Extract the [x, y] coordinate from the center of the cell holding the provided text.  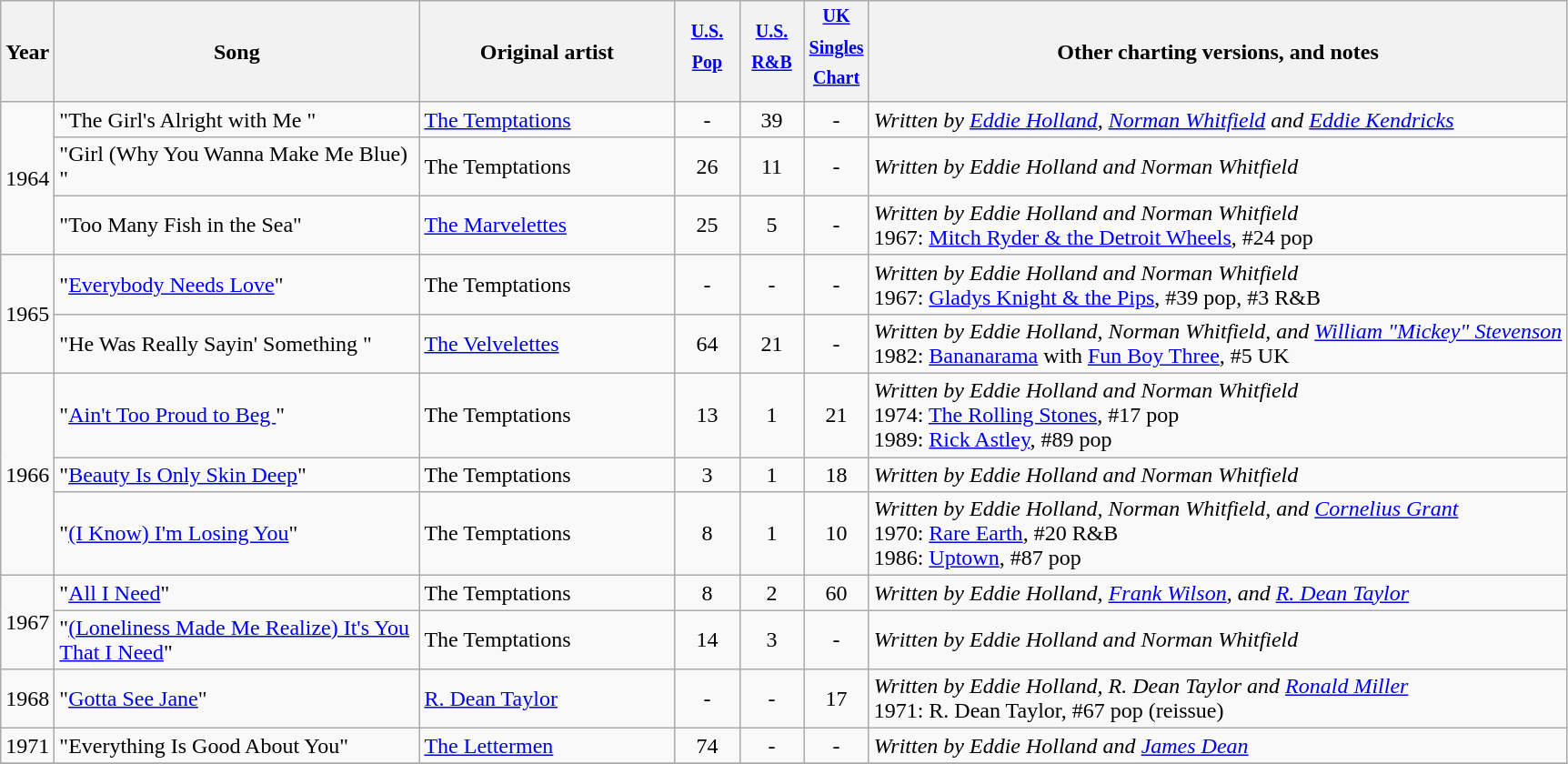
R. Dean Taylor [548, 699]
1966 [27, 475]
"He Was Really Sayin' Something " [236, 344]
The Velvelettes [548, 344]
UK Singles Chart [837, 52]
"Ain't Too Proud to Beg " [236, 416]
1971 [27, 746]
The Lettermen [548, 746]
5 [771, 226]
"The Girl's Alright with Me " [236, 119]
14 [708, 640]
64 [708, 344]
60 [837, 593]
Other charting versions, and notes [1218, 52]
"Everybody Needs Love" [236, 284]
"All I Need" [236, 593]
"(I Know) I'm Losing You" [236, 534]
"Beauty Is Only Skin Deep" [236, 475]
"Too Many Fish in the Sea" [236, 226]
"Girl (Why You Wanna Make Me Blue) " [236, 166]
Year [27, 52]
Written by Eddie Holland, Norman Whitfield, and William "Mickey" Stevenson1982: Bananarama with Fun Boy Three, #5 UK [1218, 344]
Written by Eddie Holland, Norman Whitfield and Eddie Kendricks [1218, 119]
2 [771, 593]
26 [708, 166]
U.S. Pop [708, 52]
18 [837, 475]
74 [708, 746]
25 [708, 226]
Written by Eddie Holland and Norman Whitfield1974: The Rolling Stones, #17 pop1989: Rick Astley, #89 pop [1218, 416]
17 [837, 699]
1968 [27, 699]
Written by Eddie Holland and Norman Whitfield1967: Mitch Ryder & the Detroit Wheels, #24 pop [1218, 226]
The Marvelettes [548, 226]
10 [837, 534]
Written by Eddie Holland, Norman Whitfield, and Cornelius Grant1970: Rare Earth, #20 R&B1986: Uptown, #87 pop [1218, 534]
Original artist [548, 52]
"Gotta See Jane" [236, 699]
"Everything Is Good About You" [236, 746]
1967 [27, 622]
13 [708, 416]
Written by Eddie Holland, Frank Wilson, and R. Dean Taylor [1218, 593]
U.S. R&B [771, 52]
Written by Eddie Holland and Norman Whitfield1967: Gladys Knight & the Pips, #39 pop, #3 R&B [1218, 284]
39 [771, 119]
"(Loneliness Made Me Realize) It's You That I Need" [236, 640]
11 [771, 166]
Song [236, 52]
Written by Eddie Holland, R. Dean Taylor and Ronald Miller1971: R. Dean Taylor, #67 pop (reissue) [1218, 699]
1964 [27, 178]
1965 [27, 314]
Written by Eddie Holland and James Dean [1218, 746]
